Pinpoint the cell where the given text exists, returning its (x, y) midpoint coordinate. 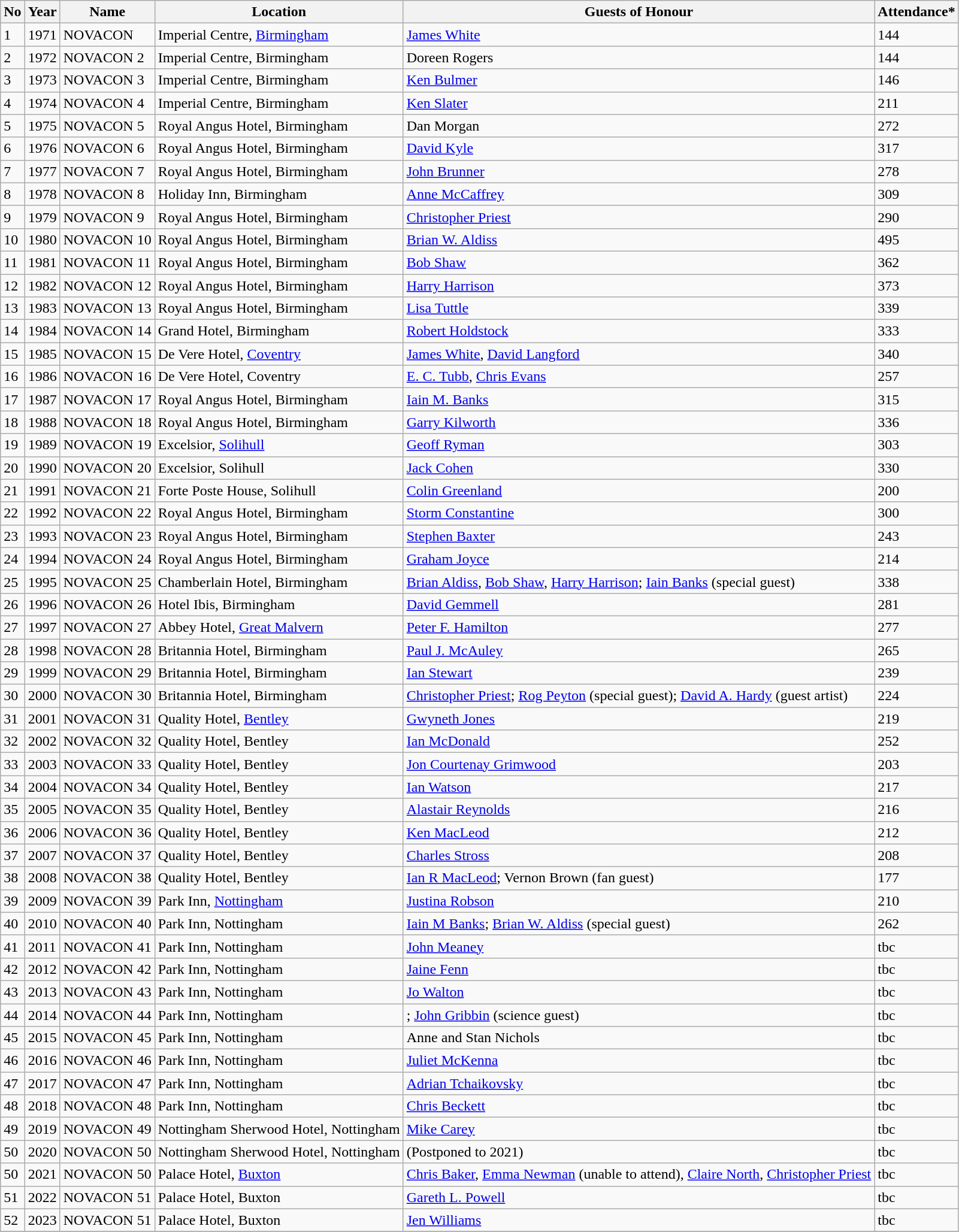
1985 (42, 354)
1981 (42, 262)
Charles Stross (639, 855)
1988 (42, 422)
23 (13, 536)
Holiday Inn, Birmingham (279, 194)
James White, David Langford (639, 354)
NOVACON 4 (107, 103)
NOVACON 42 (107, 969)
NOVACON 9 (107, 217)
NOVACON 19 (107, 445)
495 (916, 240)
17 (13, 399)
NOVACON 5 (107, 126)
NOVACON 29 (107, 673)
224 (916, 696)
1 (13, 35)
NOVACON 32 (107, 741)
1998 (42, 650)
Chris Baker, Emma Newman (unable to attend), Claire North, Christopher Priest (639, 1175)
1992 (42, 513)
15 (13, 354)
200 (916, 491)
37 (13, 855)
1995 (42, 582)
Stephen Baxter (639, 536)
Abbey Hotel, Great Malvern (279, 627)
46 (13, 1061)
Name (107, 12)
219 (916, 719)
NOVACON 22 (107, 513)
NOVACON 23 (107, 536)
1999 (42, 673)
NOVACON 33 (107, 764)
44 (13, 1015)
2 (13, 57)
Jack Cohen (639, 468)
E. C. Tubb, Chris Evans (639, 377)
NOVACON 34 (107, 787)
2023 (42, 1220)
6 (13, 149)
Ken Slater (639, 103)
212 (916, 833)
2015 (42, 1038)
NOVACON 11 (107, 262)
277 (916, 627)
2002 (42, 741)
Anne McCaffrey (639, 194)
1980 (42, 240)
Brian W. Aldiss (639, 240)
NOVACON 36 (107, 833)
Adrian Tchaikovsky (639, 1083)
NOVACON 13 (107, 308)
41 (13, 946)
203 (916, 764)
Ian Stewart (639, 673)
NOVACON 46 (107, 1061)
NOVACON 24 (107, 559)
330 (916, 468)
211 (916, 103)
Forte Poste House, Solihull (279, 491)
NOVACON 37 (107, 855)
NOVACON 20 (107, 468)
NOVACON 41 (107, 946)
NOVACON 39 (107, 901)
290 (916, 217)
2005 (42, 810)
24 (13, 559)
NOVACON 14 (107, 331)
39 (13, 901)
Gwyneth Jones (639, 719)
Ken MacLeod (639, 833)
210 (916, 901)
John Meaney (639, 946)
NOVACON 30 (107, 696)
Robert Holdstock (639, 331)
300 (916, 513)
NOVACON 10 (107, 240)
373 (916, 286)
1991 (42, 491)
No (13, 12)
9 (13, 217)
33 (13, 764)
333 (916, 331)
1983 (42, 308)
Jo Walton (639, 992)
1971 (42, 35)
2021 (42, 1175)
177 (916, 878)
49 (13, 1129)
Geoff Ryman (639, 445)
Dan Morgan (639, 126)
5 (13, 126)
Brian Aldiss, Bob Shaw, Harry Harrison; Iain Banks (special guest) (639, 582)
12 (13, 286)
Attendance* (916, 12)
Alastair Reynolds (639, 810)
NOVACON 7 (107, 171)
257 (916, 377)
2000 (42, 696)
Year (42, 12)
NOVACON 44 (107, 1015)
Ian McDonald (639, 741)
1997 (42, 627)
47 (13, 1083)
Location (279, 12)
8 (13, 194)
NOVACON 43 (107, 992)
NOVACON 45 (107, 1038)
1993 (42, 536)
Garry Kilworth (639, 422)
1994 (42, 559)
John Brunner (639, 171)
Doreen Rogers (639, 57)
16 (13, 377)
338 (916, 582)
Christopher Priest (639, 217)
214 (916, 559)
Jon Courtenay Grimwood (639, 764)
Graham Joyce (639, 559)
NOVACON 48 (107, 1106)
1976 (42, 149)
Chris Beckett (639, 1106)
NOVACON 49 (107, 1129)
NOVACON 3 (107, 80)
Mike Carey (639, 1129)
; John Gribbin (science guest) (639, 1015)
NOVACON 38 (107, 878)
40 (13, 924)
339 (916, 308)
Gareth L. Powell (639, 1197)
NOVACON 18 (107, 422)
239 (916, 673)
2001 (42, 719)
Bob Shaw (639, 262)
303 (916, 445)
45 (13, 1038)
NOVACON 25 (107, 582)
NOVACON 27 (107, 627)
2020 (42, 1152)
38 (13, 878)
Jaine Fenn (639, 969)
Chamberlain Hotel, Birmingham (279, 582)
7 (13, 171)
52 (13, 1220)
2009 (42, 901)
340 (916, 354)
30 (13, 696)
2018 (42, 1106)
Hotel Ibis, Birmingham (279, 604)
362 (916, 262)
Guests of Honour (639, 12)
2007 (42, 855)
Harry Harrison (639, 286)
Ian Watson (639, 787)
Iain M. Banks (639, 399)
309 (916, 194)
Christopher Priest; Rog Peyton (special guest); David A. Hardy (guest artist) (639, 696)
11 (13, 262)
NOVACON 8 (107, 194)
13 (13, 308)
1987 (42, 399)
1979 (42, 217)
NOVACON 12 (107, 286)
208 (916, 855)
25 (13, 582)
NOVACON 21 (107, 491)
2016 (42, 1061)
14 (13, 331)
1978 (42, 194)
1982 (42, 286)
42 (13, 969)
NOVACON (107, 35)
(Postponed to 2021) (639, 1152)
317 (916, 149)
Paul J. McAuley (639, 650)
James White (639, 35)
2010 (42, 924)
315 (916, 399)
35 (13, 810)
Jen Williams (639, 1220)
1975 (42, 126)
36 (13, 833)
NOVACON 26 (107, 604)
146 (916, 80)
48 (13, 1106)
243 (916, 536)
Colin Greenland (639, 491)
1972 (42, 57)
2013 (42, 992)
1973 (42, 80)
Iain M Banks; Brian W. Aldiss (special guest) (639, 924)
281 (916, 604)
27 (13, 627)
Peter F. Hamilton (639, 627)
David Gemmell (639, 604)
NOVACON 15 (107, 354)
3 (13, 80)
217 (916, 787)
2019 (42, 1129)
18 (13, 422)
Juliet McKenna (639, 1061)
28 (13, 650)
Ian R MacLeod; Vernon Brown (fan guest) (639, 878)
2014 (42, 1015)
1974 (42, 103)
43 (13, 992)
NOVACON 6 (107, 149)
Grand Hotel, Birmingham (279, 331)
NOVACON 47 (107, 1083)
265 (916, 650)
2004 (42, 787)
1996 (42, 604)
19 (13, 445)
NOVACON 35 (107, 810)
262 (916, 924)
Storm Constantine (639, 513)
1986 (42, 377)
NOVACON 17 (107, 399)
David Kyle (639, 149)
51 (13, 1197)
278 (916, 171)
Ken Bulmer (639, 80)
10 (13, 240)
1990 (42, 468)
34 (13, 787)
2017 (42, 1083)
26 (13, 604)
2022 (42, 1197)
NOVACON 28 (107, 650)
Anne and Stan Nichols (639, 1038)
2003 (42, 764)
4 (13, 103)
2011 (42, 946)
29 (13, 673)
Justina Robson (639, 901)
2012 (42, 969)
1989 (42, 445)
252 (916, 741)
1984 (42, 331)
22 (13, 513)
20 (13, 468)
32 (13, 741)
216 (916, 810)
NOVACON 2 (107, 57)
2006 (42, 833)
21 (13, 491)
31 (13, 719)
2008 (42, 878)
NOVACON 40 (107, 924)
336 (916, 422)
NOVACON 31 (107, 719)
NOVACON 16 (107, 377)
1977 (42, 171)
272 (916, 126)
Lisa Tuttle (639, 308)
